Determine the (X, Y) coordinate at the center of the cell enclosing the given text.  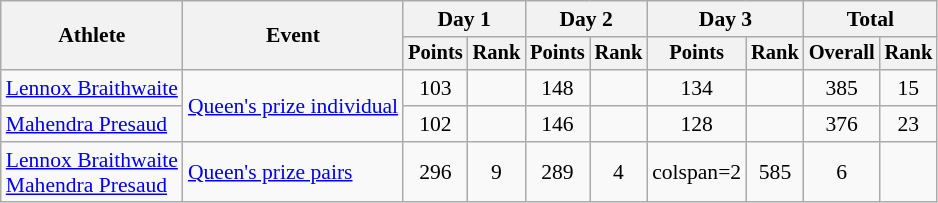
Total (870, 19)
Lennox Braithwaite (92, 88)
Lennox BraithwaiteMahendra Presaud (92, 172)
9 (497, 172)
4 (619, 172)
Queen's prize individual (293, 106)
15 (909, 88)
289 (557, 172)
146 (557, 124)
134 (696, 88)
colspan=2 (696, 172)
6 (842, 172)
Day 3 (726, 19)
296 (435, 172)
Queen's prize pairs (293, 172)
385 (842, 88)
585 (775, 172)
103 (435, 88)
Day 1 (464, 19)
23 (909, 124)
Day 2 (586, 19)
148 (557, 88)
376 (842, 124)
Mahendra Presaud (92, 124)
128 (696, 124)
Overall (842, 54)
Event (293, 36)
Athlete (92, 36)
102 (435, 124)
